Return (X, Y) of the center of cell containing provided text 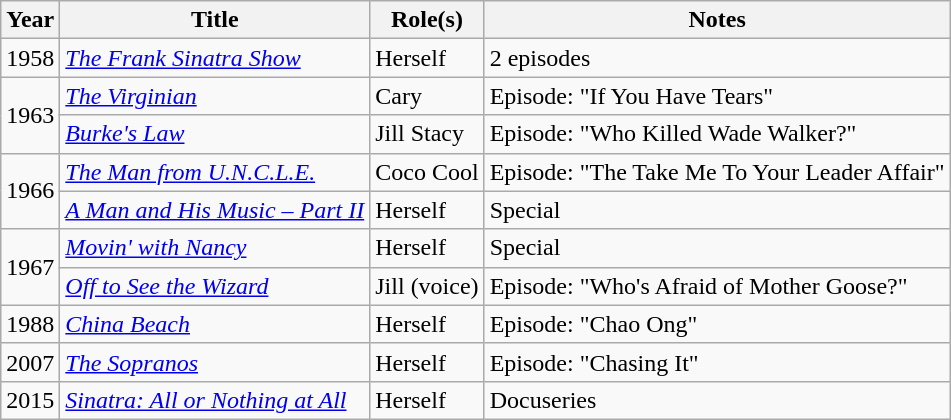
1963 (30, 115)
Episode: "Chao Ong" (717, 324)
Docuseries (717, 400)
The Virginian (215, 96)
Episode: "Who Killed Wade Walker?" (717, 134)
Episode: "Who's Afraid of Mother Goose?" (717, 286)
1966 (30, 191)
1967 (30, 267)
Movin' with Nancy (215, 248)
2007 (30, 362)
Coco Cool (427, 172)
1988 (30, 324)
Notes (717, 20)
The Frank Sinatra Show (215, 58)
Cary (427, 96)
Jill (voice) (427, 286)
Episode: "The Take Me To Your Leader Affair" (717, 172)
Sinatra: All or Nothing at All (215, 400)
Role(s) (427, 20)
Year (30, 20)
Episode: "Chasing It" (717, 362)
1958 (30, 58)
Off to See the Wizard (215, 286)
2 episodes (717, 58)
A Man and His Music – Part II (215, 210)
The Man from U.N.C.L.E. (215, 172)
The Sopranos (215, 362)
China Beach (215, 324)
Jill Stacy (427, 134)
2015 (30, 400)
Burke's Law (215, 134)
Episode: "If You Have Tears" (717, 96)
Title (215, 20)
